Return the [x, y] coordinate for the center point of the cell that contains the specified text.  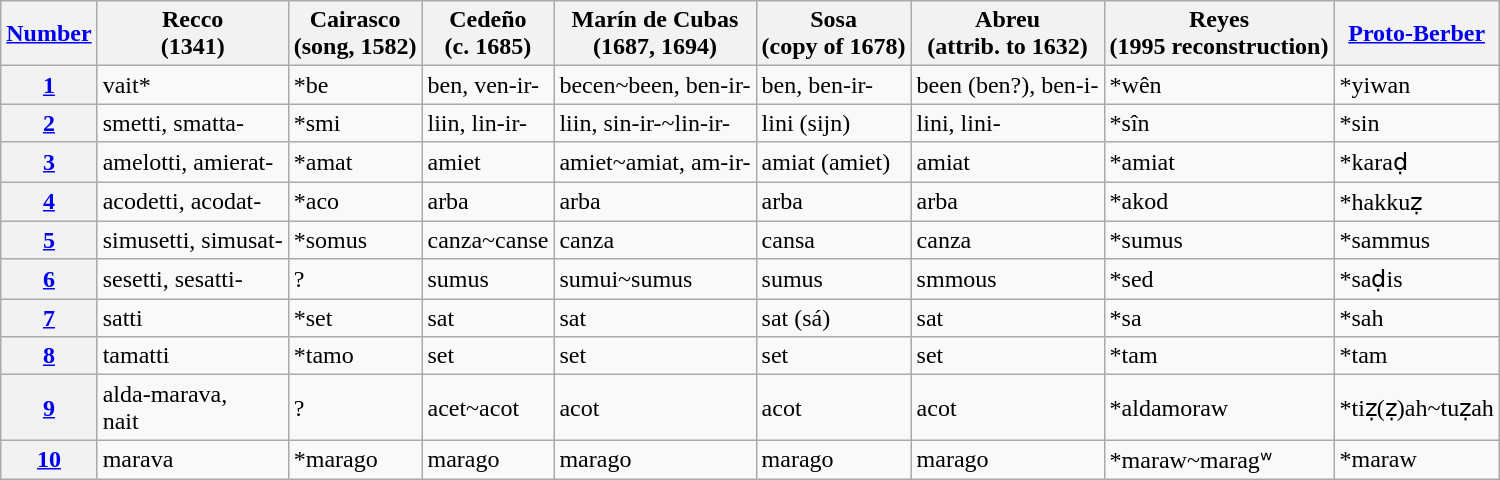
*maraw [1416, 460]
*smi [355, 123]
tamatti [192, 356]
*sed [1219, 279]
7 [49, 318]
*be [355, 85]
Sosa(copy of 1678) [834, 34]
*sin [1416, 123]
*sumus [1219, 240]
1 [49, 85]
*sa [1219, 318]
*marago [355, 460]
lini, lini- [1008, 123]
amiet~amiat, am-ir- [655, 162]
*tiẓ(ẓ)ah~tuẓah [1416, 408]
acet~acot [488, 408]
liin, sin-ir-~lin-ir- [655, 123]
acodetti, acodat- [192, 202]
Abreu(attrib. to 1632) [1008, 34]
marava [192, 460]
*somus [355, 240]
been (ben?), ben-i- [1008, 85]
6 [49, 279]
*amiat [1219, 162]
3 [49, 162]
*set [355, 318]
lini (sijn) [834, 123]
Marín de Cubas(1687, 1694) [655, 34]
sumui~sumus [655, 279]
9 [49, 408]
*aco [355, 202]
smetti, smatta- [192, 123]
5 [49, 240]
canza~canse [488, 240]
vait* [192, 85]
*sîn [1219, 123]
*amat [355, 162]
Cairasco(song, 1582) [355, 34]
4 [49, 202]
amiet [488, 162]
*aldamoraw [1219, 408]
2 [49, 123]
Recco(1341) [192, 34]
8 [49, 356]
simusetti, simusat- [192, 240]
amiat (amiet) [834, 162]
*karaḍ [1416, 162]
*wên [1219, 85]
smmous [1008, 279]
*maraw~maragʷ [1219, 460]
ben, ven-ir- [488, 85]
liin, lin-ir- [488, 123]
amelotti, amierat- [192, 162]
*saḍis [1416, 279]
alda-marava,nait [192, 408]
amiat [1008, 162]
10 [49, 460]
*sammus [1416, 240]
sat (sá) [834, 318]
cansa [834, 240]
sesetti, sesatti- [192, 279]
*yiwan [1416, 85]
*hakkuẓ [1416, 202]
*akod [1219, 202]
*sah [1416, 318]
Proto-Berber [1416, 34]
Number [49, 34]
Cedeño(c. 1685) [488, 34]
becen~been, ben-ir- [655, 85]
Reyes(1995 reconstruction) [1219, 34]
ben, ben-ir- [834, 85]
*tamo [355, 356]
satti [192, 318]
